Scan for the cell matching the given text and deliver its (X, Y) coordinate at center. 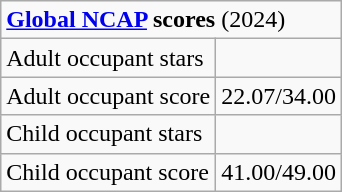
Child occupant stars (108, 134)
Adult occupant stars (108, 58)
Child occupant score (108, 172)
Adult occupant score (108, 96)
Global NCAP scores (2024) (172, 20)
22.07/34.00 (279, 96)
41.00/49.00 (279, 172)
